Detect which cell encompasses the target text, then output its [X, Y] center coordinate. 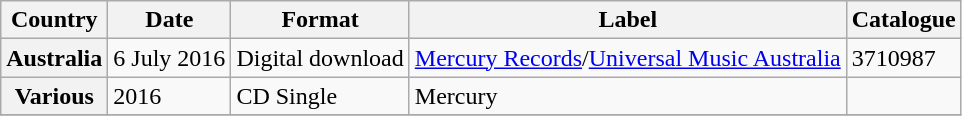
Mercury [628, 96]
Mercury Records/Universal Music Australia [628, 58]
2016 [170, 96]
Country [54, 20]
Australia [54, 58]
Digital download [320, 58]
Label [628, 20]
6 July 2016 [170, 58]
Date [170, 20]
CD Single [320, 96]
Format [320, 20]
Various [54, 96]
3710987 [904, 58]
Catalogue [904, 20]
